Determine the (X, Y) coordinate at the center of the cell enclosing the given text.  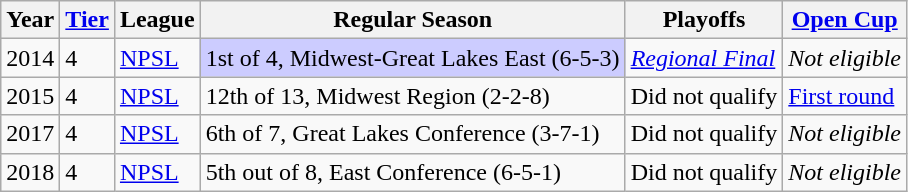
2015 (30, 96)
League (157, 20)
Regular Season (412, 20)
2014 (30, 58)
First round (845, 96)
1st of 4, Midwest-Great Lakes East (6-5-3) (412, 58)
Open Cup (845, 20)
Tier (88, 20)
6th of 7, Great Lakes Conference (3-7-1) (412, 134)
Regional Final (704, 58)
Year (30, 20)
5th out of 8, East Conference (6-5-1) (412, 172)
Playoffs (704, 20)
12th of 13, Midwest Region (2-2-8) (412, 96)
2018 (30, 172)
2017 (30, 134)
